Extract the (X, Y) coordinate from the center of the cell holding the provided text.  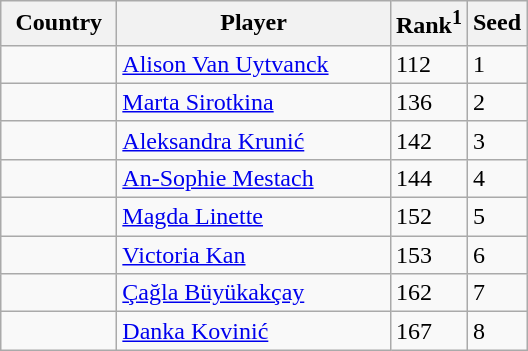
Magda Linette (254, 217)
Victoria Kan (254, 255)
Alison Van Uytvanck (254, 64)
3 (496, 140)
162 (428, 293)
Player (254, 24)
7 (496, 293)
4 (496, 178)
Aleksandra Krunić (254, 140)
142 (428, 140)
144 (428, 178)
1 (496, 64)
Çağla Büyükakçay (254, 293)
6 (496, 255)
167 (428, 331)
152 (428, 217)
Seed (496, 24)
112 (428, 64)
5 (496, 217)
136 (428, 102)
Rank1 (428, 24)
2 (496, 102)
8 (496, 331)
Country (59, 24)
An-Sophie Mestach (254, 178)
153 (428, 255)
Marta Sirotkina (254, 102)
Danka Kovinić (254, 331)
